Extract the (x, y) coordinate from the center of the cell holding the provided text.  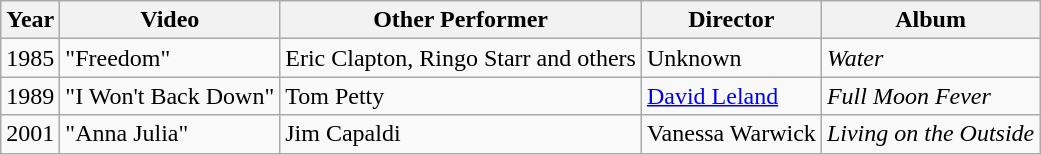
Eric Clapton, Ringo Starr and others (461, 58)
Video (170, 20)
Full Moon Fever (930, 96)
Album (930, 20)
Living on the Outside (930, 134)
David Leland (731, 96)
Vanessa Warwick (731, 134)
1989 (30, 96)
"Anna Julia" (170, 134)
Tom Petty (461, 96)
1985 (30, 58)
"I Won't Back Down" (170, 96)
Other Performer (461, 20)
Water (930, 58)
Unknown (731, 58)
Year (30, 20)
2001 (30, 134)
"Freedom" (170, 58)
Director (731, 20)
Jim Capaldi (461, 134)
